Scan for the cell matching the given text and deliver its (x, y) coordinate at center. 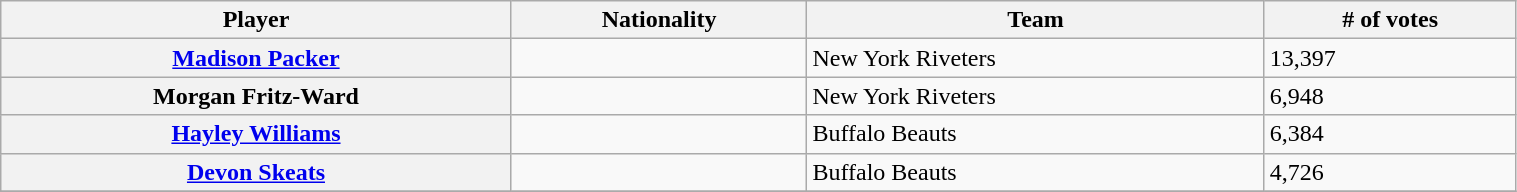
Team (1036, 20)
Devon Skeats (256, 172)
6,384 (1390, 134)
4,726 (1390, 172)
Player (256, 20)
# of votes (1390, 20)
6,948 (1390, 96)
Madison Packer (256, 58)
13,397 (1390, 58)
Hayley Williams (256, 134)
Nationality (659, 20)
Morgan Fritz-Ward (256, 96)
